Find where the given text appears and provide that cell's center as (x, y) coordinate. 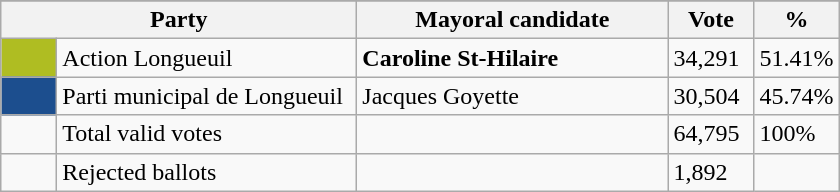
100% (796, 134)
Parti municipal de Longueuil (207, 96)
Party (179, 20)
Caroline St-Hilaire (512, 58)
Mayoral candidate (512, 20)
51.41% (796, 58)
30,504 (711, 96)
Vote (711, 20)
64,795 (711, 134)
Jacques Goyette (512, 96)
34,291 (711, 58)
Action Longueuil (207, 58)
45.74% (796, 96)
1,892 (711, 172)
Total valid votes (207, 134)
Rejected ballots (207, 172)
% (796, 20)
